Identify which cell holds the provided text, then report its (X, Y) central coordinate. 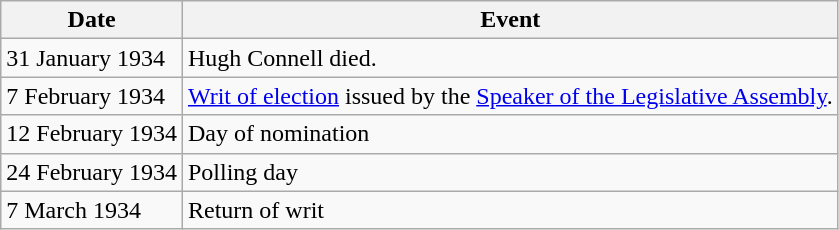
7 March 1934 (92, 210)
Day of nomination (510, 134)
Polling day (510, 172)
Return of writ (510, 210)
12 February 1934 (92, 134)
31 January 1934 (92, 58)
7 February 1934 (92, 96)
Hugh Connell died. (510, 58)
Date (92, 20)
Writ of election issued by the Speaker of the Legislative Assembly. (510, 96)
24 February 1934 (92, 172)
Event (510, 20)
